Determine the [X, Y] coordinate at the center of the cell enclosing the given text.  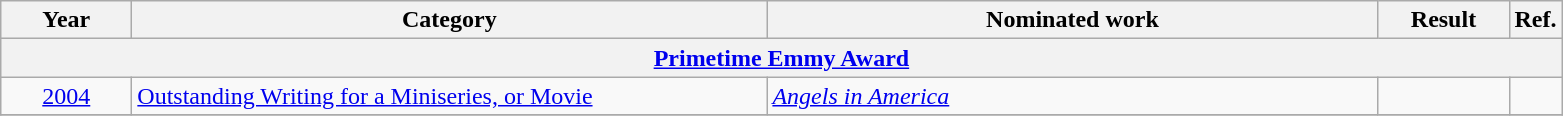
Outstanding Writing for a Miniseries, or Movie [450, 96]
Year [66, 20]
Ref. [1536, 20]
Primetime Emmy Award [782, 58]
Angels in America [1072, 96]
2004 [66, 96]
Category [450, 20]
Result [1444, 20]
Nominated work [1072, 20]
